Locate the cell with the specified text and output its (X, Y) center coordinate. 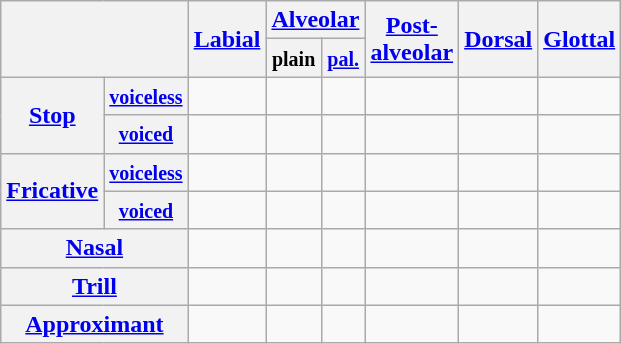
Dorsal (498, 39)
Glottal (580, 39)
Alveolar (316, 20)
Trill (94, 286)
Fricative (52, 191)
Stop (52, 115)
Labial (227, 39)
Post-alveolar (412, 39)
Approximant (94, 324)
Nasal (94, 248)
plain (294, 58)
pal. (343, 58)
